For the text-containing cell, return its midpoint in (X, Y) coordinate format. 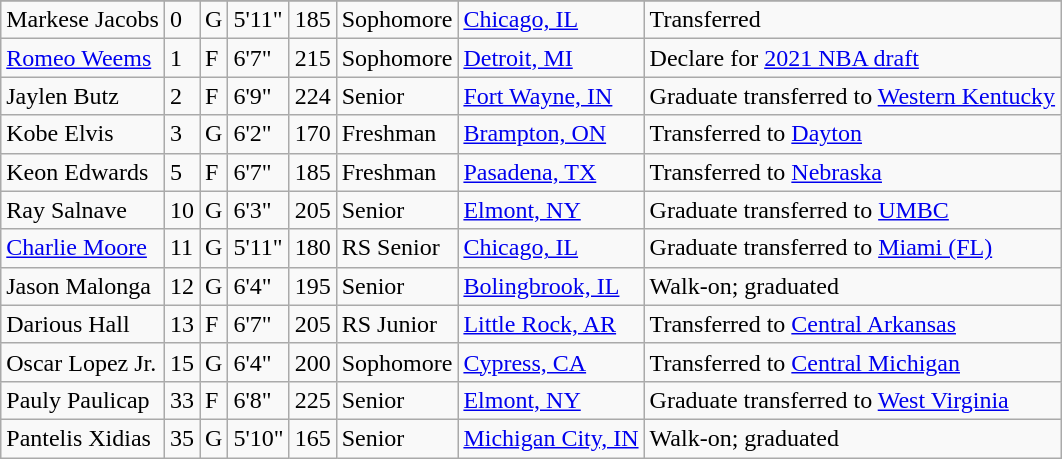
35 (182, 438)
Graduate transferred to West Virginia (852, 400)
6'9" (258, 96)
165 (312, 438)
6'3" (258, 210)
180 (312, 248)
Pantelis Xidias (83, 438)
Ray Salnave (83, 210)
RS Junior (397, 324)
Transferred (852, 20)
15 (182, 362)
Cypress, CA (551, 362)
Oscar Lopez Jr. (83, 362)
Michigan City, IN (551, 438)
Bolingbrook, IL (551, 286)
Transferred to Dayton (852, 134)
Brampton, ON (551, 134)
Declare for 2021 NBA draft (852, 58)
200 (312, 362)
Graduate transferred to Miami (FL) (852, 248)
11 (182, 248)
12 (182, 286)
2 (182, 96)
6'8" (258, 400)
10 (182, 210)
Transferred to Nebraska (852, 172)
195 (312, 286)
215 (312, 58)
Transferred to Central Arkansas (852, 324)
6'2" (258, 134)
Pauly Paulicap (83, 400)
33 (182, 400)
170 (312, 134)
5 (182, 172)
Jaylen Butz (83, 96)
5'10" (258, 438)
13 (182, 324)
Pasadena, TX (551, 172)
Detroit, MI (551, 58)
Graduate transferred to Western Kentucky (852, 96)
Keon Edwards (83, 172)
Little Rock, AR (551, 324)
Transferred to Central Michigan (852, 362)
224 (312, 96)
Markese Jacobs (83, 20)
Fort Wayne, IN (551, 96)
0 (182, 20)
Graduate transferred to UMBC (852, 210)
1 (182, 58)
225 (312, 400)
Jason Malonga (83, 286)
RS Senior (397, 248)
Darious Hall (83, 324)
3 (182, 134)
Charlie Moore (83, 248)
Romeo Weems (83, 58)
Kobe Elvis (83, 134)
